Locate the cell with the specified text and output its [x, y] center coordinate. 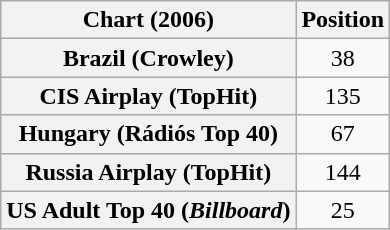
144 [343, 172]
Position [343, 20]
Russia Airplay (TopHit) [148, 172]
135 [343, 96]
38 [343, 58]
25 [343, 210]
67 [343, 134]
Hungary (Rádiós Top 40) [148, 134]
Chart (2006) [148, 20]
CIS Airplay (TopHit) [148, 96]
Brazil (Crowley) [148, 58]
US Adult Top 40 (Billboard) [148, 210]
